Provide the [X, Y] coordinate of the cell's center where the given text is located.  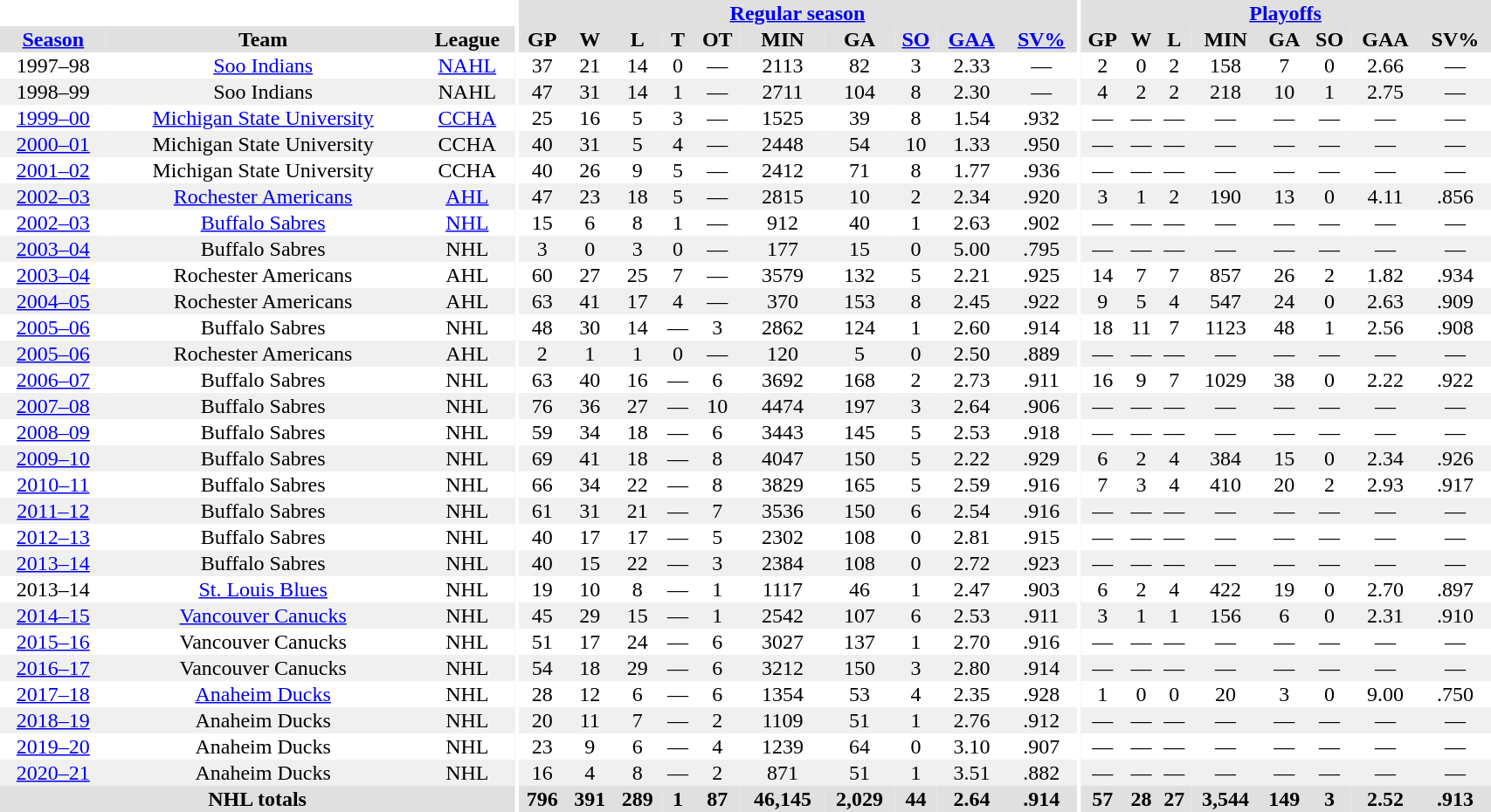
.897 [1455, 589]
422 [1225, 589]
3692 [783, 380]
59 [542, 432]
2113 [783, 65]
2010–11 [53, 485]
1123 [1225, 327]
1.82 [1385, 275]
2.31 [1385, 616]
66 [542, 485]
2,029 [859, 799]
391 [590, 799]
53 [859, 694]
9.00 [1385, 694]
.932 [1041, 118]
1109 [783, 720]
76 [542, 406]
57 [1102, 799]
197 [859, 406]
38 [1284, 380]
2.66 [1385, 65]
3443 [783, 432]
2.93 [1385, 485]
2001–02 [53, 170]
.910 [1455, 616]
60 [542, 275]
12 [590, 694]
2006–07 [53, 380]
82 [859, 65]
Playoffs [1286, 13]
.750 [1455, 694]
13 [1284, 196]
87 [718, 799]
.913 [1455, 799]
3.51 [971, 773]
2862 [783, 327]
3829 [783, 485]
.915 [1041, 537]
2018–19 [53, 720]
2.33 [971, 65]
.920 [1041, 196]
149 [1284, 799]
104 [859, 92]
3579 [783, 275]
64 [859, 747]
44 [915, 799]
177 [783, 249]
1.54 [971, 118]
132 [859, 275]
.907 [1041, 747]
.856 [1455, 196]
.902 [1041, 223]
2009–10 [53, 458]
4.11 [1385, 196]
2012–13 [53, 537]
2019–20 [53, 747]
2412 [783, 170]
3536 [783, 511]
45 [542, 616]
2.21 [971, 275]
190 [1225, 196]
.903 [1041, 589]
289 [638, 799]
37 [542, 65]
OT [718, 39]
1117 [783, 589]
2.72 [971, 563]
3212 [783, 668]
.906 [1041, 406]
Regular season [797, 13]
1999–00 [53, 118]
145 [859, 432]
30 [590, 327]
39 [859, 118]
2384 [783, 563]
2016–17 [53, 668]
2011–12 [53, 511]
61 [542, 511]
871 [783, 773]
.923 [1041, 563]
2.47 [971, 589]
1.33 [971, 144]
46 [859, 589]
2014–15 [53, 616]
1354 [783, 694]
.908 [1455, 327]
2.60 [971, 327]
158 [1225, 65]
.909 [1455, 301]
.918 [1041, 432]
165 [859, 485]
Season [53, 39]
5.00 [971, 249]
2004–05 [53, 301]
.936 [1041, 170]
2302 [783, 537]
4047 [783, 458]
2711 [783, 92]
36 [590, 406]
.950 [1041, 144]
1997–98 [53, 65]
1525 [783, 118]
2015–16 [53, 642]
107 [859, 616]
2.80 [971, 668]
2.54 [971, 511]
.889 [1041, 354]
2000–01 [53, 144]
2.45 [971, 301]
912 [783, 223]
League [466, 39]
.929 [1041, 458]
1.77 [971, 170]
2.59 [971, 485]
Team [264, 39]
2017–18 [53, 694]
.928 [1041, 694]
.912 [1041, 720]
2.75 [1385, 92]
2008–09 [53, 432]
218 [1225, 92]
69 [542, 458]
137 [859, 642]
2.50 [971, 354]
2007–08 [53, 406]
1998–99 [53, 92]
2448 [783, 144]
2.73 [971, 380]
2.35 [971, 694]
.926 [1455, 458]
1029 [1225, 380]
.882 [1041, 773]
2815 [783, 196]
T [678, 39]
370 [783, 301]
410 [1225, 485]
2.76 [971, 720]
4474 [783, 406]
120 [783, 354]
796 [542, 799]
.934 [1455, 275]
.925 [1041, 275]
168 [859, 380]
2.30 [971, 92]
124 [859, 327]
St. Louis Blues [264, 589]
1239 [783, 747]
857 [1225, 275]
.917 [1455, 485]
547 [1225, 301]
3.10 [971, 747]
153 [859, 301]
71 [859, 170]
156 [1225, 616]
NHL totals [257, 799]
46,145 [783, 799]
.795 [1041, 249]
384 [1225, 458]
2.56 [1385, 327]
3,544 [1225, 799]
2.52 [1385, 799]
3027 [783, 642]
2020–21 [53, 773]
2.81 [971, 537]
2542 [783, 616]
